Locate the cell with the specified text and output its [x, y] center coordinate. 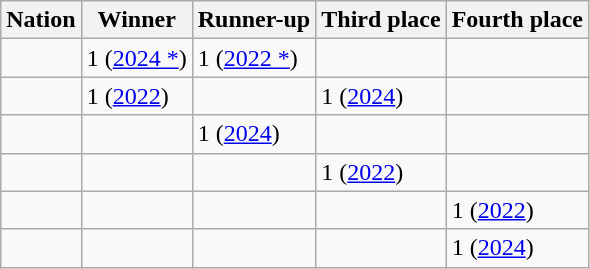
Runner-up [254, 20]
Fourth place [517, 20]
Third place [381, 20]
Nation [41, 20]
1 (2022 *) [254, 58]
1 (2024 *) [136, 58]
Winner [136, 20]
